Identify which cell holds the provided text, then report its (X, Y) central coordinate. 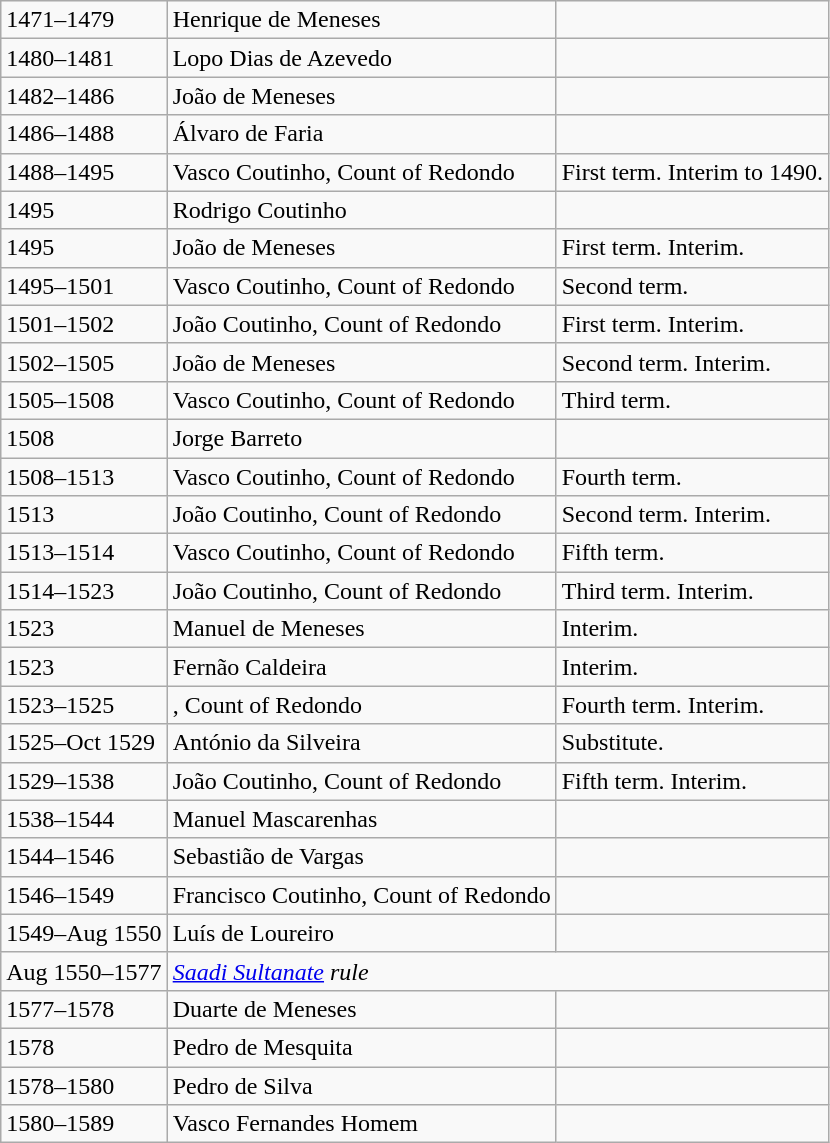
Pedro de Mesquita (362, 1047)
1480–1481 (84, 58)
1514–1523 (84, 591)
Second term. (692, 286)
António da Silveira (362, 743)
Fourth term. (692, 477)
First term. Interim to 1490. (692, 172)
Third term. (692, 400)
Fourth term. Interim. (692, 705)
Rodrigo Coutinho (362, 210)
1471–1479 (84, 20)
1502–1505 (84, 362)
1580–1589 (84, 1124)
1513–1514 (84, 553)
Aug 1550–1577 (84, 971)
Fifth term. (692, 553)
Manuel Mascarenhas (362, 819)
Francisco Coutinho, Count of Redondo (362, 895)
1488–1495 (84, 172)
1482–1486 (84, 96)
1513 (84, 515)
Duarte de Meneses (362, 1009)
1508–1513 (84, 477)
1508 (84, 438)
Sebastião de Vargas (362, 857)
1538–1544 (84, 819)
Álvaro de Faria (362, 134)
1577–1578 (84, 1009)
1486–1488 (84, 134)
Third term. Interim. (692, 591)
Henrique de Meneses (362, 20)
1549–Aug 1550 (84, 933)
Fifth term. Interim. (692, 781)
Substitute. (692, 743)
, Count of Redondo (362, 705)
Saadi Sultanate rule (498, 971)
1578–1580 (84, 1085)
Jorge Barreto (362, 438)
Manuel de Meneses (362, 629)
1495–1501 (84, 286)
1544–1546 (84, 857)
1525–Oct 1529 (84, 743)
1505–1508 (84, 400)
1501–1502 (84, 324)
1523–1525 (84, 705)
1578 (84, 1047)
1529–1538 (84, 781)
1546–1549 (84, 895)
Fernão Caldeira (362, 667)
Lopo Dias de Azevedo (362, 58)
Pedro de Silva (362, 1085)
Vasco Fernandes Homem (362, 1124)
Luís de Loureiro (362, 933)
